Scan for the cell matching the given text and deliver its [x, y] coordinate at center. 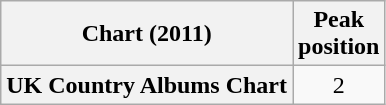
Peakposition [339, 34]
Chart (2011) [147, 34]
2 [339, 85]
UK Country Albums Chart [147, 85]
